Extract the (x, y) coordinate from the center of the cell holding the provided text.  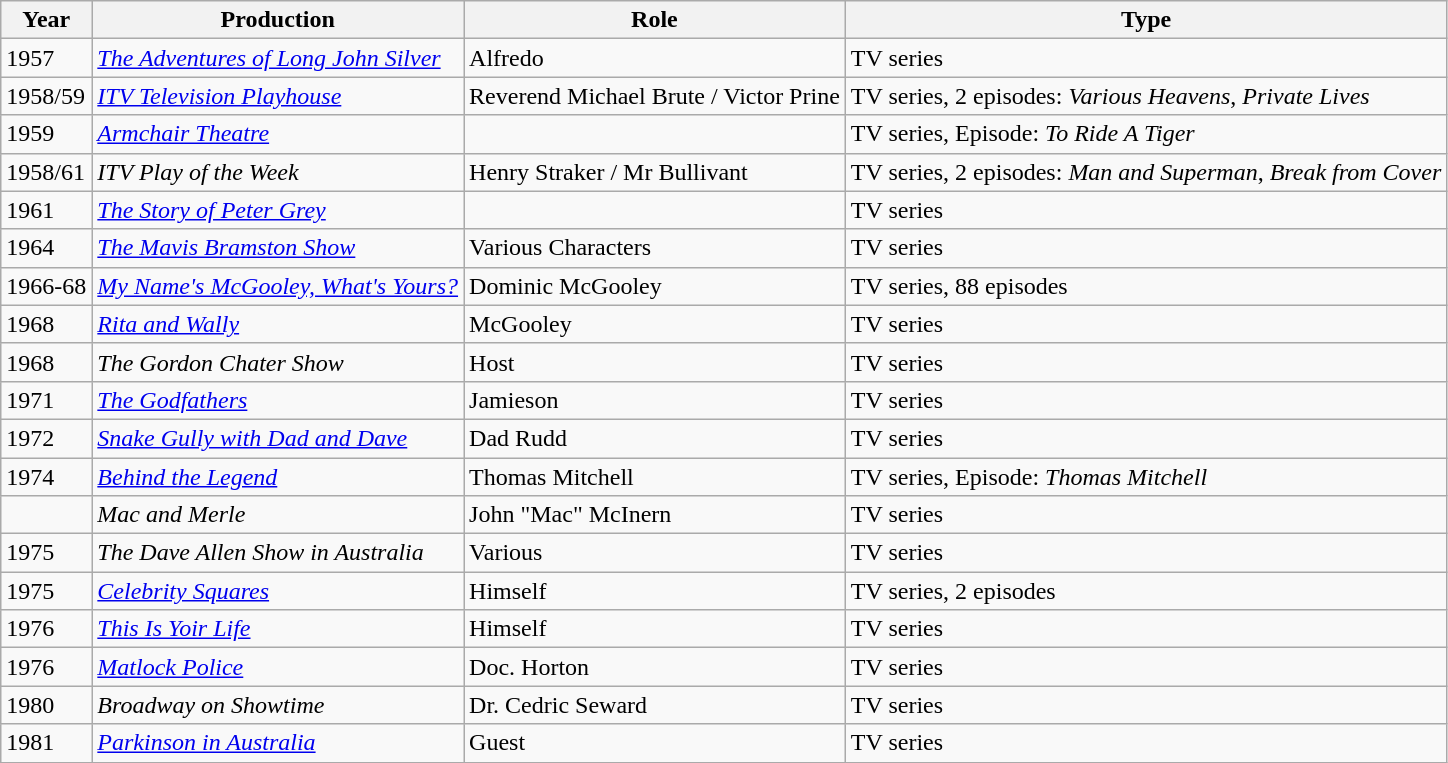
Parkinson in Australia (278, 743)
TV series, 2 episodes: Various Heavens, Private Lives (1146, 96)
1980 (46, 705)
This Is Yoir Life (278, 629)
Host (655, 362)
Guest (655, 743)
Doc. Horton (655, 667)
Celebrity Squares (278, 591)
1961 (46, 210)
1957 (46, 58)
Rita and Wally (278, 324)
Dad Rudd (655, 438)
Broadway on Showtime (278, 705)
Snake Gully with Dad and Dave (278, 438)
Mac and Merle (278, 515)
The Adventures of Long John Silver (278, 58)
1958/61 (46, 172)
Behind the Legend (278, 477)
The Story of Peter Grey (278, 210)
John "Mac" McInern (655, 515)
Year (46, 20)
ITV Television Playhouse (278, 96)
1958/59 (46, 96)
Dominic McGooley (655, 286)
TV series, 88 episodes (1146, 286)
Dr. Cedric Seward (655, 705)
My Name's McGooley, What's Yours? (278, 286)
Matlock Police (278, 667)
Production (278, 20)
The Dave Allen Show in Australia (278, 553)
Thomas Mitchell (655, 477)
1964 (46, 248)
The Mavis Bramston Show (278, 248)
McGooley (655, 324)
Reverend Michael Brute / Victor Prine (655, 96)
TV series, Episode: To Ride A Tiger (1146, 134)
Armchair Theatre (278, 134)
Henry Straker / Mr Bullivant (655, 172)
Various Characters (655, 248)
The Godfathers (278, 400)
TV series, Episode: Thomas Mitchell (1146, 477)
Alfredo (655, 58)
TV series, 2 episodes: Man and Superman, Break from Cover (1146, 172)
ITV Play of the Week (278, 172)
1971 (46, 400)
Type (1146, 20)
1974 (46, 477)
Various (655, 553)
1959 (46, 134)
TV series, 2 episodes (1146, 591)
1966-68 (46, 286)
The Gordon Chater Show (278, 362)
1981 (46, 743)
1972 (46, 438)
Jamieson (655, 400)
Role (655, 20)
